Determine the [X, Y] coordinate at the center of the cell enclosing the given text.  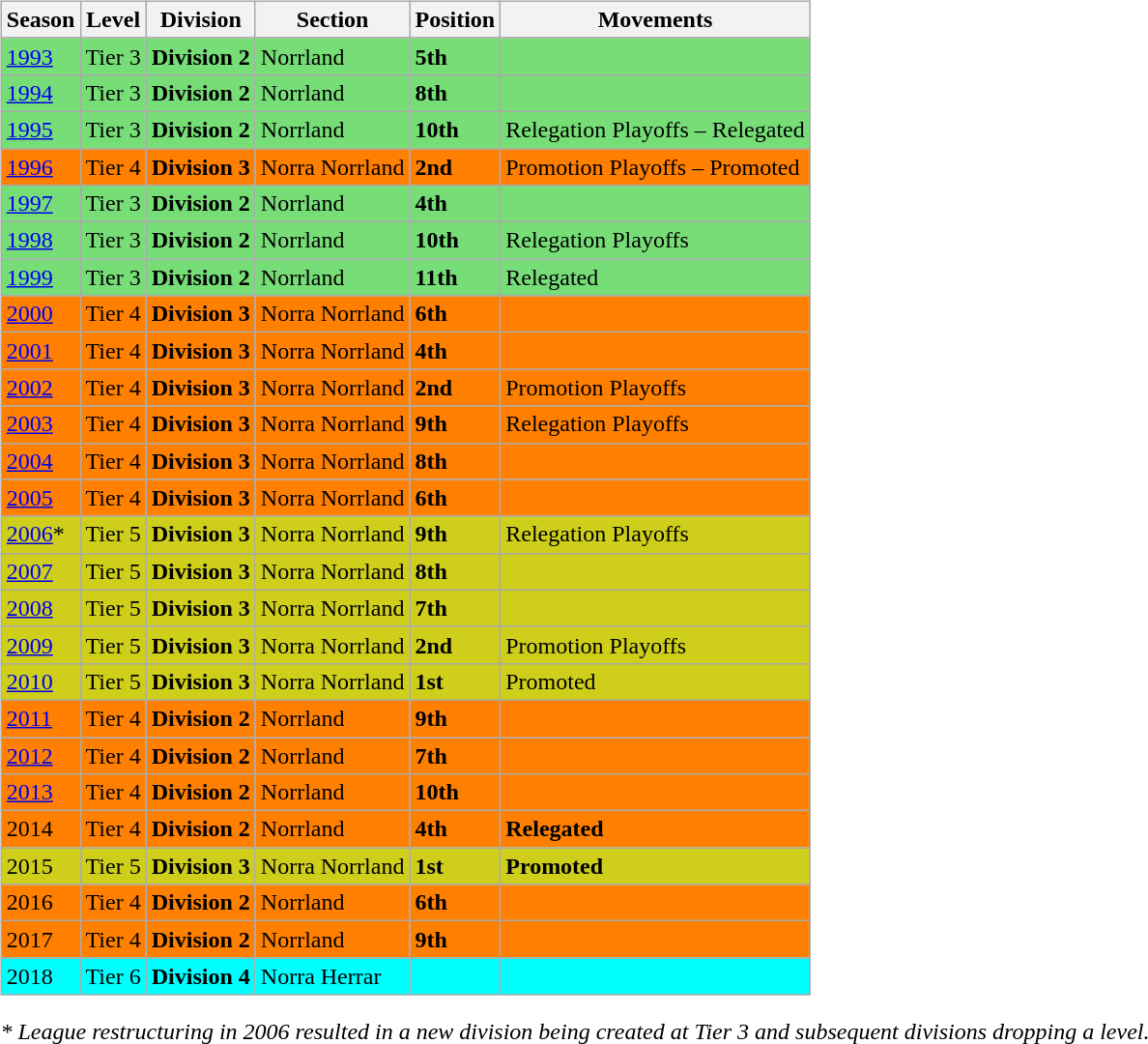
2005 [41, 498]
2010 [41, 681]
1994 [41, 93]
Position [455, 19]
Section [332, 19]
Season [41, 19]
2003 [41, 424]
2013 [41, 793]
Level [113, 19]
1999 [41, 277]
Norra Herrar [332, 976]
1993 [41, 56]
2014 [41, 829]
Promotion Playoffs – Promoted [655, 167]
Tier 6 [113, 976]
5th [455, 56]
2004 [41, 461]
Division [201, 19]
2017 [41, 940]
2002 [41, 388]
1998 [41, 241]
Relegation Playoffs – Relegated [655, 130]
2012 [41, 755]
2007 [41, 571]
2009 [41, 645]
1996 [41, 167]
Movements [655, 19]
2011 [41, 718]
2000 [41, 314]
2008 [41, 608]
2006* [41, 535]
1997 [41, 204]
2018 [41, 976]
11th [455, 277]
1995 [41, 130]
2016 [41, 903]
2015 [41, 866]
Division 4 [201, 976]
2001 [41, 351]
